For the text-containing cell, return its midpoint in (x, y) coordinate format. 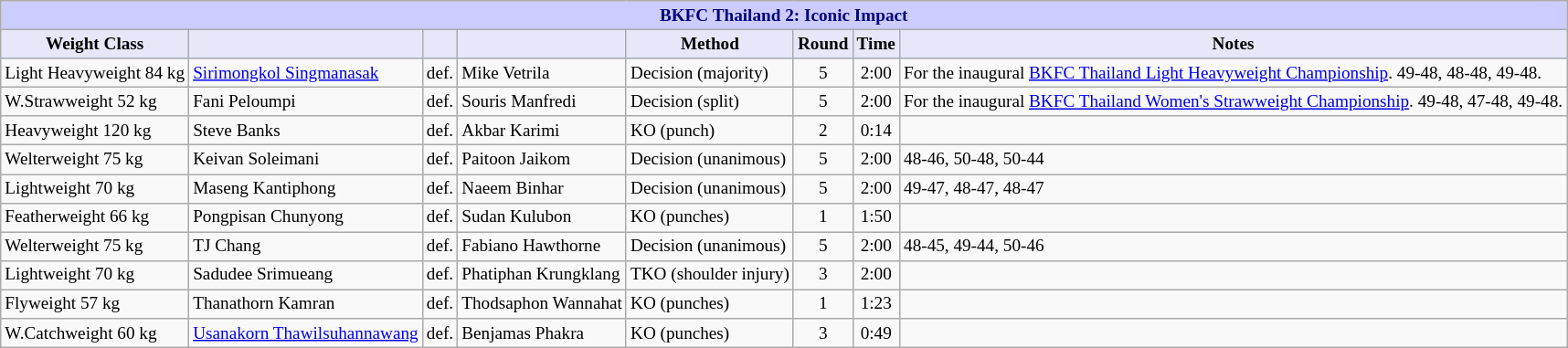
Maseng Kantiphong (306, 188)
BKFC Thailand 2: Iconic Impact (784, 16)
48-45, 49-44, 50-46 (1233, 247)
Pongpisan Chunyong (306, 217)
49-47, 48-47, 48-47 (1233, 188)
W.Catchweight 60 kg (95, 333)
Sadudee Srimueang (306, 275)
Round (822, 44)
Light Heavyweight 84 kg (95, 73)
1:23 (875, 304)
Decision (majority) (709, 73)
Fabiano Hawthorne (543, 247)
Time (875, 44)
For the inaugural BKFC Thailand Women's Strawweight Championship. 49-48, 47-48, 49-48. (1233, 101)
48-46, 50-48, 50-44 (1233, 160)
Weight Class (95, 44)
2 (822, 131)
Naeem Binhar (543, 188)
Steve Banks (306, 131)
Keivan Soleimani (306, 160)
Phatiphan Krungklang (543, 275)
TKO (shoulder injury) (709, 275)
Benjamas Phakra (543, 333)
KO (punch) (709, 131)
Paitoon Jaikom (543, 160)
0:49 (875, 333)
Usanakorn Thawilsuhannawang (306, 333)
1:50 (875, 217)
Heavyweight 120 kg (95, 131)
Sirimongkol Singmanasak (306, 73)
Akbar Karimi (543, 131)
Decision (split) (709, 101)
0:14 (875, 131)
Souris Manfredi (543, 101)
Fani Peloumpi (306, 101)
Method (709, 44)
For the inaugural BKFC Thailand Light Heavyweight Championship. 49-48, 48-48, 49-48. (1233, 73)
Thanathorn Kamran (306, 304)
Featherweight 66 kg (95, 217)
Sudan Kulubon (543, 217)
TJ Chang (306, 247)
W.Strawweight 52 kg (95, 101)
Notes (1233, 44)
Thodsaphon Wannahat (543, 304)
Flyweight 57 kg (95, 304)
Mike Vetrila (543, 73)
